Search for the cell housing the specified text and yield its [x, y] center coordinate. 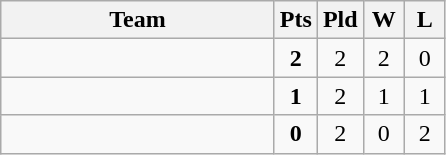
W [384, 20]
L [424, 20]
Team [138, 20]
Pld [340, 20]
Pts [296, 20]
